Scan for the cell matching the given text and deliver its [x, y] coordinate at center. 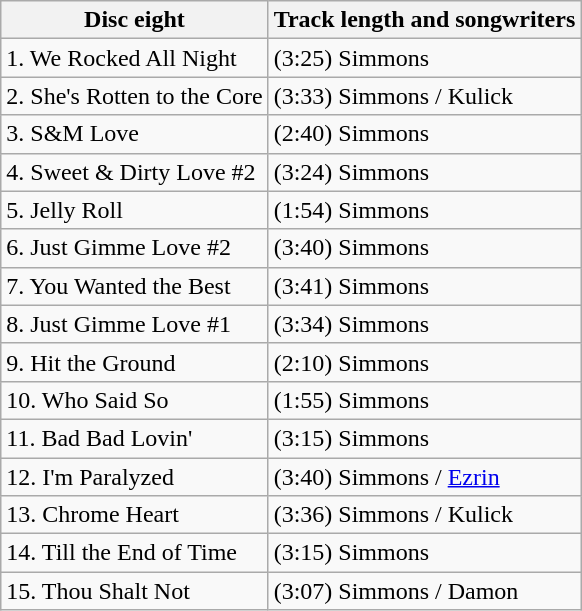
(3:25) Simmons [424, 58]
8. Just Gimme Love #1 [134, 324]
2. She's Rotten to the Core [134, 96]
(1:55) Simmons [424, 400]
7. You Wanted the Best [134, 286]
(2:40) Simmons [424, 134]
11. Bad Bad Lovin' [134, 438]
3. S&M Love [134, 134]
(3:36) Simmons / Kulick [424, 515]
13. Chrome Heart [134, 515]
12. I'm Paralyzed [134, 477]
(3:07) Simmons / Damon [424, 591]
(1:54) Simmons [424, 210]
(3:41) Simmons [424, 286]
(3:34) Simmons [424, 324]
5. Jelly Roll [134, 210]
Track length and songwriters [424, 20]
4. Sweet & Dirty Love #2 [134, 172]
9. Hit the Ground [134, 362]
(3:40) Simmons / Ezrin [424, 477]
6. Just Gimme Love #2 [134, 248]
(2:10) Simmons [424, 362]
1. We Rocked All Night [134, 58]
(3:33) Simmons / Kulick [424, 96]
15. Thou Shalt Not [134, 591]
14. Till the End of Time [134, 553]
Disc eight [134, 20]
(3:24) Simmons [424, 172]
10. Who Said So [134, 400]
(3:40) Simmons [424, 248]
